Output the [X, Y] coordinate of the center of the cell containing the given text.  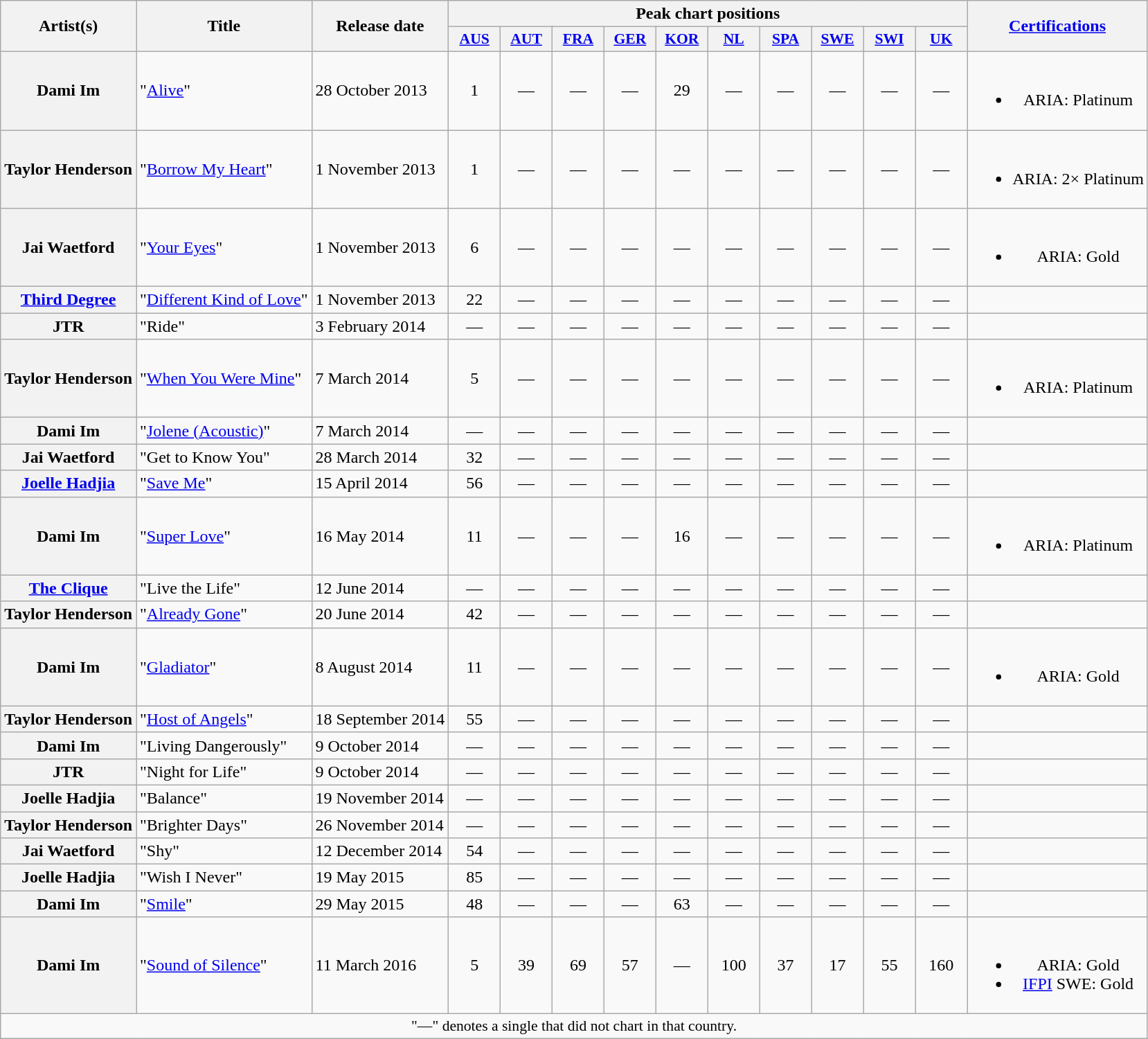
"Super Love" [224, 536]
160 [942, 966]
"Different Kind of Love" [224, 300]
SWI [889, 39]
11 March 2016 [380, 966]
8 August 2014 [380, 666]
"Brighter Days" [224, 825]
"Live the Life" [224, 588]
GER [630, 39]
UK [942, 39]
"Smile" [224, 904]
"Your Eyes" [224, 248]
ARIA: 2× Platinum [1058, 169]
Title [224, 26]
16 May 2014 [380, 536]
19 May 2015 [380, 878]
"Get to Know You" [224, 457]
37 [785, 966]
56 [475, 483]
"Host of Angels" [224, 719]
AUS [475, 39]
22 [475, 300]
"Save Me" [224, 483]
"—" denotes a single that did not chart in that country. [575, 1027]
63 [681, 904]
26 November 2014 [380, 825]
ARIA: GoldIFPI SWE: Gold [1058, 966]
"Already Gone" [224, 614]
AUT [526, 39]
48 [475, 904]
18 September 2014 [380, 719]
Third Degree [69, 300]
15 April 2014 [380, 483]
3 February 2014 [380, 326]
20 June 2014 [380, 614]
54 [475, 851]
19 November 2014 [380, 798]
29 [681, 90]
"Jolene (Acoustic)" [224, 431]
Artist(s) [69, 26]
57 [630, 966]
Release date [380, 26]
FRA [579, 39]
SWE [838, 39]
"When You Were Mine" [224, 378]
16 [681, 536]
"Night for Life" [224, 772]
69 [579, 966]
"Shy" [224, 851]
39 [526, 966]
NL [734, 39]
KOR [681, 39]
28 October 2013 [380, 90]
"Sound of Silence" [224, 966]
32 [475, 457]
6 [475, 248]
12 June 2014 [380, 588]
42 [475, 614]
Peak chart positions [708, 14]
100 [734, 966]
The Clique [69, 588]
"Gladiator" [224, 666]
"Borrow My Heart" [224, 169]
"Living Dangerously" [224, 745]
Certifications [1058, 26]
29 May 2015 [380, 904]
"Ride" [224, 326]
"Wish I Never" [224, 878]
SPA [785, 39]
17 [838, 966]
28 March 2014 [380, 457]
85 [475, 878]
12 December 2014 [380, 851]
"Alive" [224, 90]
"Balance" [224, 798]
